Provide the [x, y] coordinate of the cell's center where the given text is located.  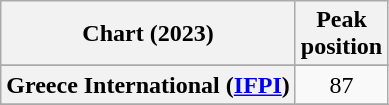
Peakposition [341, 34]
87 [341, 85]
Greece International (IFPI) [148, 85]
Chart (2023) [148, 34]
